For the text-containing cell, return its midpoint in (x, y) coordinate format. 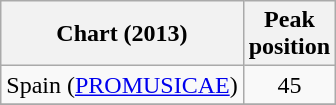
45 (289, 85)
Chart (2013) (122, 34)
Peakposition (289, 34)
Spain (PROMUSICAE) (122, 85)
